Pinpoint the cell where the given text exists, returning its (X, Y) midpoint coordinate. 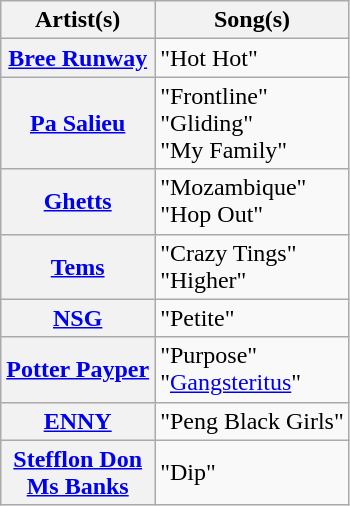
Tems (78, 266)
Ghetts (78, 202)
"Purpose""Gangsteritus" (252, 370)
Stefflon DonMs Banks (78, 472)
NSG (78, 318)
"Frontline""Gliding""My Family" (252, 123)
Pa Salieu (78, 123)
Song(s) (252, 20)
ENNY (78, 421)
"Petite" (252, 318)
"Dip" (252, 472)
"Hot Hot" (252, 58)
"Mozambique""Hop Out" (252, 202)
Artist(s) (78, 20)
Bree Runway (78, 58)
"Peng Black Girls" (252, 421)
"Crazy Tings""Higher" (252, 266)
Potter Payper (78, 370)
